Pinpoint the cell where the given text exists, returning its (x, y) midpoint coordinate. 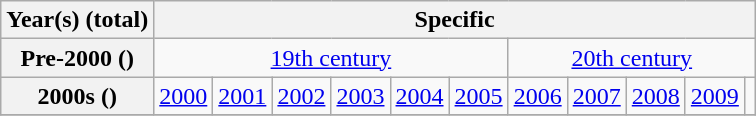
20th century (632, 58)
Year(s) (total) (78, 20)
19th century (331, 58)
2009 (714, 96)
Pre-2000 () (78, 58)
2002 (302, 96)
2007 (596, 96)
2005 (478, 96)
2006 (538, 96)
2008 (656, 96)
2003 (360, 96)
2004 (420, 96)
Specific (455, 20)
2000 (184, 96)
2000s () (78, 96)
2001 (242, 96)
